Determine the (X, Y) coordinate at the center of the cell enclosing the given text.  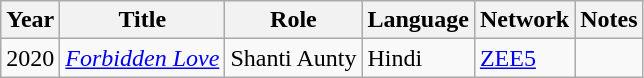
Role (294, 20)
2020 (30, 58)
Year (30, 20)
Hindi (418, 58)
Network (524, 20)
Language (418, 20)
Shanti Aunty (294, 58)
Title (142, 20)
Notes (609, 20)
Forbidden Love (142, 58)
ZEE5 (524, 58)
